From the cell containing the given text, extract its center point as [X, Y] coordinate. 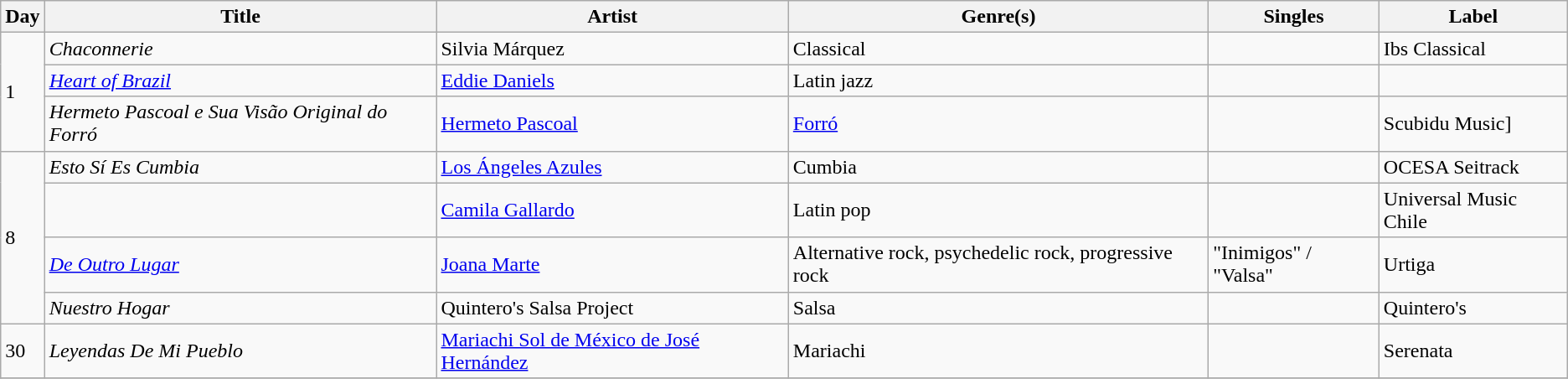
Camila Gallardo [612, 210]
Classical [998, 49]
Day [23, 17]
Nuestro Hogar [240, 308]
30 [23, 350]
1 [23, 92]
Genre(s) [998, 17]
Salsa [998, 308]
Mariachi [998, 350]
Scubidu Music] [1473, 124]
8 [23, 237]
Title [240, 17]
Esto Sí Es Cumbia [240, 167]
Hermeto Pascoal [612, 124]
Heart of Brazil [240, 80]
Artist [612, 17]
Cumbia [998, 167]
"Inimigos" / "Valsa" [1294, 265]
Chaconnerie [240, 49]
Serenata [1473, 350]
Eddie Daniels [612, 80]
Label [1473, 17]
De Outro Lugar [240, 265]
Urtiga [1473, 265]
Hermeto Pascoal e Sua Visão Original do Forró [240, 124]
Ibs Classical [1473, 49]
Latin jazz [998, 80]
Quintero's Salsa Project [612, 308]
Los Ángeles Azules [612, 167]
Singles [1294, 17]
Universal Music Chile [1473, 210]
Mariachi Sol de México de José Hernández [612, 350]
Quintero's [1473, 308]
Joana Marte [612, 265]
Alternative rock, psychedelic rock, progressive rock [998, 265]
Latin pop [998, 210]
Silvia Márquez [612, 49]
Leyendas De Mi Pueblo [240, 350]
Forró [998, 124]
OCESA Seitrack [1473, 167]
